Output the [x, y] coordinate of the center of the cell containing the given text.  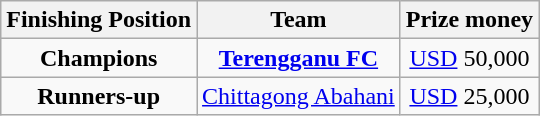
USD 25,000 [469, 96]
Champions [99, 58]
Runners-up [99, 96]
Chittagong Abahani [299, 96]
Finishing Position [99, 20]
Prize money [469, 20]
Terengganu FC [299, 58]
Team [299, 20]
USD 50,000 [469, 58]
